Provide the (X, Y) coordinate of the cell's center where the given text is located.  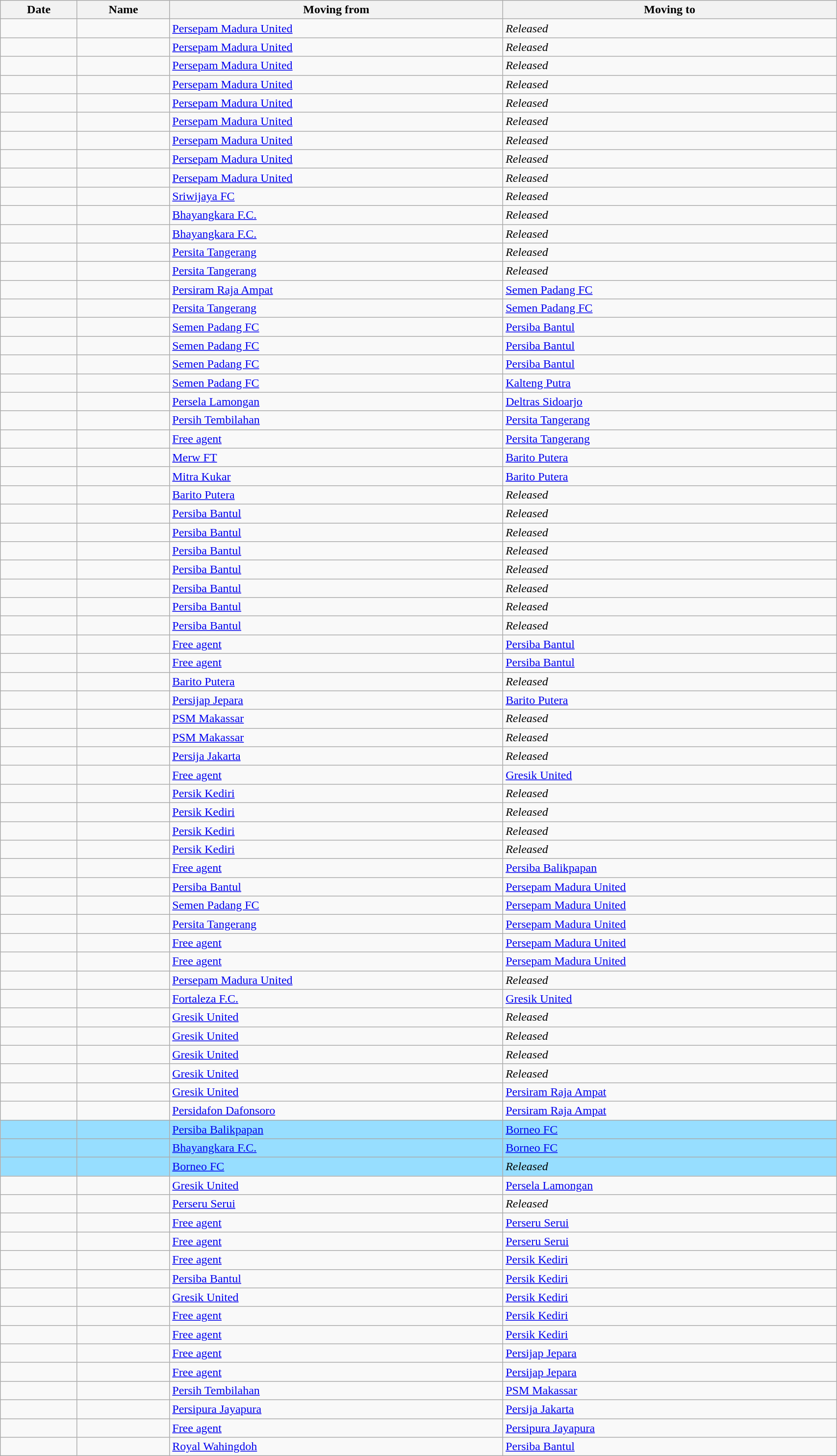
Persidafon Dafonsoro (336, 1110)
Date (39, 10)
Moving to (670, 10)
Name (123, 10)
Mitra Kukar (336, 476)
Deltras Sidoarjo (670, 402)
Merw FT (336, 457)
Fortaleza F.C. (336, 999)
Moving from (336, 10)
Sriwijaya FC (336, 196)
Kalteng Putra (670, 383)
Royal Wahingdoh (336, 1447)
